Find where the given text appears and provide that cell's center as (x, y) coordinate. 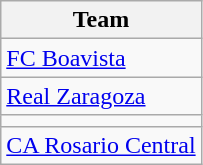
CA Rosario Central (101, 145)
Team (101, 20)
Real Zaragoza (101, 96)
FC Boavista (101, 58)
